Detect which cell encompasses the target text, then output its (X, Y) center coordinate. 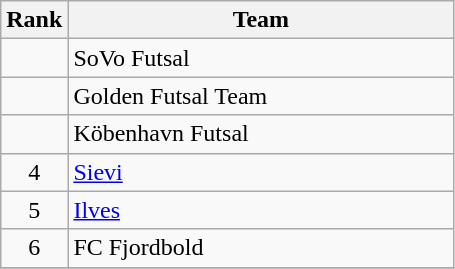
Team (261, 20)
Golden Futsal Team (261, 96)
5 (34, 210)
Köbenhavn Futsal (261, 134)
Rank (34, 20)
SoVo Futsal (261, 58)
Ilves (261, 210)
4 (34, 172)
Sievi (261, 172)
FC Fjordbold (261, 248)
6 (34, 248)
